For the text-containing cell, return its midpoint in [x, y] coordinate format. 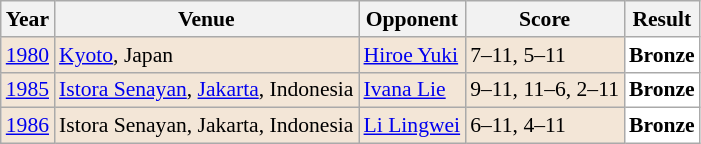
Opponent [412, 19]
Score [544, 19]
7–11, 5–11 [544, 55]
Venue [206, 19]
Result [662, 19]
Hiroe Yuki [412, 55]
1980 [28, 55]
1985 [28, 90]
Li Lingwei [412, 126]
Ivana Lie [412, 90]
Year [28, 19]
6–11, 4–11 [544, 126]
Kyoto, Japan [206, 55]
9–11, 11–6, 2–11 [544, 90]
1986 [28, 126]
